Extract the (x, y) coordinate from the center of the cell holding the provided text.  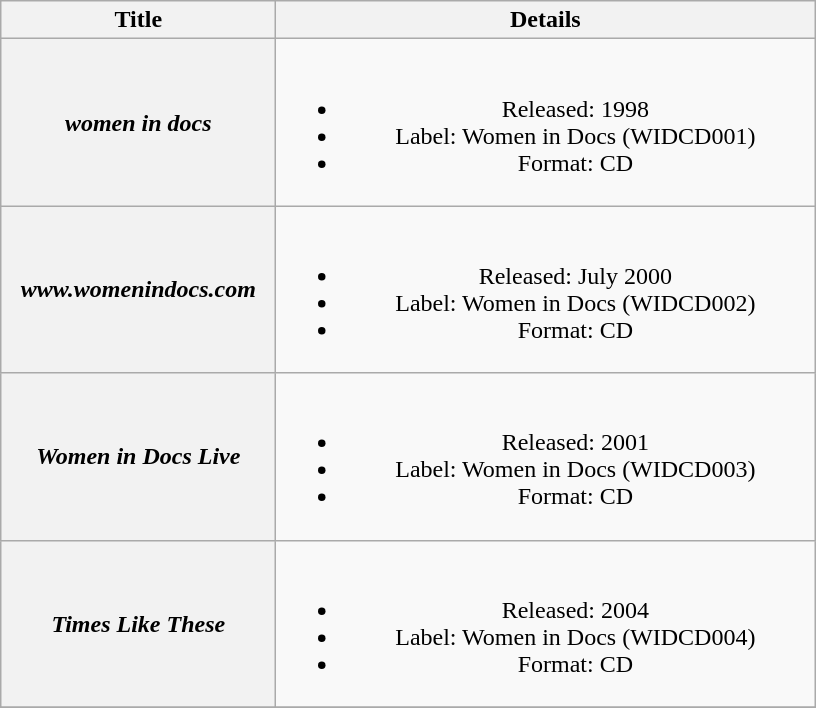
women in docs (138, 122)
Released: July 2000Label: Women in Docs (WIDCD002)Format: CD (546, 290)
Released: 2004Label: Women in Docs (WIDCD004)Format: CD (546, 624)
Title (138, 20)
Times Like These (138, 624)
Details (546, 20)
Released: 2001Label: Women in Docs (WIDCD003)Format: CD (546, 456)
www.womenindocs.com (138, 290)
Released: 1998Label: Women in Docs (WIDCD001)Format: CD (546, 122)
Women in Docs Live (138, 456)
